Locate the cell with the specified text and output its (x, y) center coordinate. 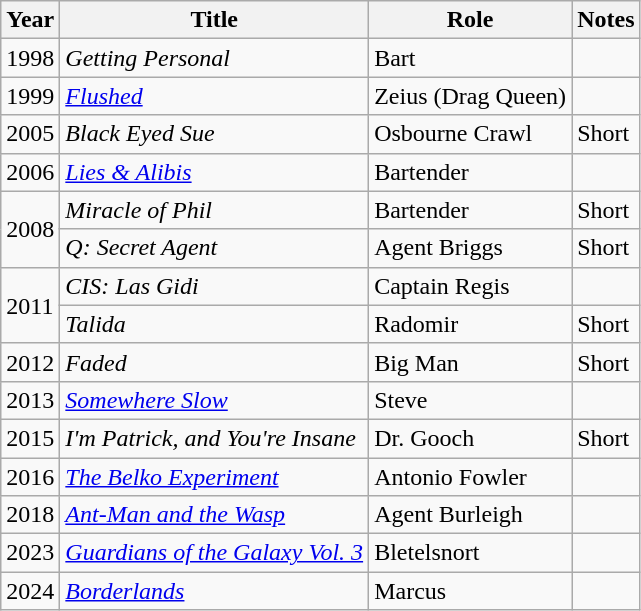
Ant-Man and the Wasp (214, 515)
Black Eyed Sue (214, 134)
2013 (30, 400)
Antonio Fowler (470, 477)
1998 (30, 58)
Osbourne Crawl (470, 134)
Bart (470, 58)
Bletelsnort (470, 553)
Zeius (Drag Queen) (470, 96)
Notes (606, 20)
Radomir (470, 324)
Steve (470, 400)
Title (214, 20)
Agent Burleigh (470, 515)
Getting Personal (214, 58)
1999 (30, 96)
Borderlands (214, 591)
Flushed (214, 96)
Dr. Gooch (470, 438)
2008 (30, 229)
Captain Regis (470, 286)
2006 (30, 172)
The Belko Experiment (214, 477)
Talida (214, 324)
Faded (214, 362)
2023 (30, 553)
Q: Secret Agent (214, 248)
2011 (30, 305)
Role (470, 20)
2005 (30, 134)
Marcus (470, 591)
I'm Patrick, and You're Insane (214, 438)
Guardians of the Galaxy Vol. 3 (214, 553)
Big Man (470, 362)
Agent Briggs (470, 248)
Year (30, 20)
Lies & Alibis (214, 172)
CIS: Las Gidi (214, 286)
2015 (30, 438)
2016 (30, 477)
Somewhere Slow (214, 400)
2024 (30, 591)
Miracle of Phil (214, 210)
2018 (30, 515)
2012 (30, 362)
